Provide the [x, y] coordinate of the cell's center where the given text is located.  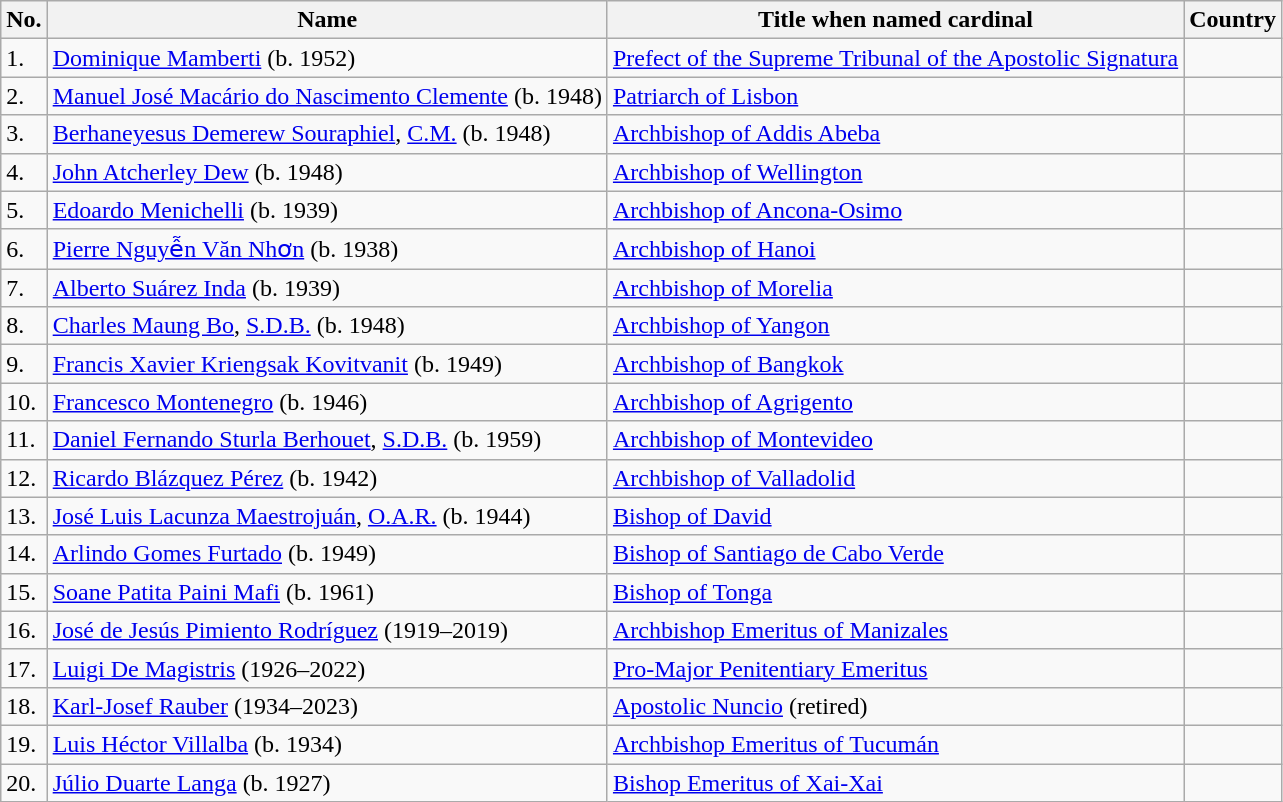
Alberto Suárez Inda (b. 1939) [327, 288]
Archbishop of Wellington [895, 172]
Archbishop of Morelia [895, 288]
18. [24, 706]
4. [24, 172]
Francis Xavier Kriengsak Kovitvanit (b. 1949) [327, 364]
José Luis Lacunza Maestrojuán, O.A.R. (b. 1944) [327, 516]
Archbishop of Yangon [895, 326]
1. [24, 58]
John Atcherley Dew (b. 1948) [327, 172]
Country [1233, 20]
8. [24, 326]
Bishop Emeritus of Xai-Xai [895, 783]
Name [327, 20]
Luigi De Magistris (1926–2022) [327, 668]
Prefect of the Supreme Tribunal of the Apostolic Signatura [895, 58]
Archbishop of Valladolid [895, 478]
17. [24, 668]
Archbishop of Montevideo [895, 440]
5. [24, 210]
Manuel José Macário do Nascimento Clemente (b. 1948) [327, 96]
Francesco Montenegro (b. 1946) [327, 402]
7. [24, 288]
Bishop of Santiago de Cabo Verde [895, 554]
Luis Héctor Villalba (b. 1934) [327, 744]
Karl-Josef Rauber (1934–2023) [327, 706]
Dominique Mamberti (b. 1952) [327, 58]
11. [24, 440]
6. [24, 249]
Title when named cardinal [895, 20]
Archbishop Emeritus of Manizales [895, 630]
Archbishop Emeritus of Tucumán [895, 744]
Archbishop of Agrigento [895, 402]
Archbishop of Ancona-Osimo [895, 210]
Apostolic Nuncio (retired) [895, 706]
15. [24, 592]
3. [24, 134]
No. [24, 20]
Archbishop of Hanoi [895, 249]
Pro-Major Penitentiary Emeritus [895, 668]
Archbishop of Bangkok [895, 364]
Soane Patita Paini Mafi (b. 1961) [327, 592]
Ricardo Blázquez Pérez (b. 1942) [327, 478]
Bishop of David [895, 516]
10. [24, 402]
14. [24, 554]
19. [24, 744]
Patriarch of Lisbon [895, 96]
20. [24, 783]
13. [24, 516]
José de Jesús Pimiento Rodríguez (1919–2019) [327, 630]
Berhaneyesus Demerew Souraphiel, C.M. (b. 1948) [327, 134]
Archbishop of Addis Abeba [895, 134]
Júlio Duarte Langa (b. 1927) [327, 783]
12. [24, 478]
Arlindo Gomes Furtado (b. 1949) [327, 554]
Daniel Fernando Sturla Berhouet, S.D.B. (b. 1959) [327, 440]
Edoardo Menichelli (b. 1939) [327, 210]
Charles Maung Bo, S.D.B. (b. 1948) [327, 326]
16. [24, 630]
Pierre Nguyễn Văn Nhơn (b. 1938) [327, 249]
9. [24, 364]
Bishop of Tonga [895, 592]
2. [24, 96]
